Return the [x, y] coordinate for the center point of the cell that contains the specified text.  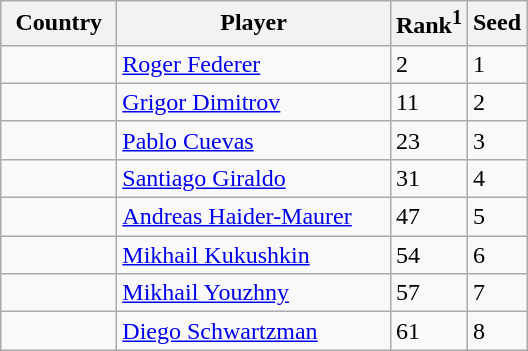
Player [254, 24]
1 [496, 64]
6 [496, 255]
8 [496, 331]
Mikhail Kukushkin [254, 255]
7 [496, 293]
61 [428, 331]
3 [496, 140]
Rank1 [428, 24]
Diego Schwartzman [254, 331]
11 [428, 102]
4 [496, 178]
Grigor Dimitrov [254, 102]
Santiago Giraldo [254, 178]
5 [496, 217]
Mikhail Youzhny [254, 293]
23 [428, 140]
31 [428, 178]
Roger Federer [254, 64]
47 [428, 217]
Andreas Haider-Maurer [254, 217]
Pablo Cuevas [254, 140]
Seed [496, 24]
54 [428, 255]
Country [59, 24]
57 [428, 293]
